Extract the (X, Y) coordinate from the center of the cell holding the provided text.  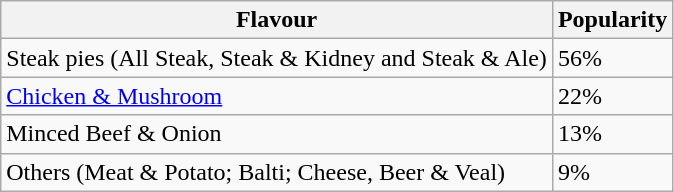
22% (612, 96)
9% (612, 172)
Chicken & Mushroom (277, 96)
Popularity (612, 20)
Minced Beef & Onion (277, 134)
Others (Meat & Potato; Balti; Cheese, Beer & Veal) (277, 172)
Steak pies (All Steak, Steak & Kidney and Steak & Ale) (277, 58)
13% (612, 134)
56% (612, 58)
Flavour (277, 20)
